From the cell containing the given text, extract its center point as [X, Y] coordinate. 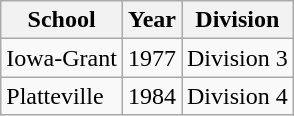
Iowa-Grant [62, 58]
Division 3 [238, 58]
Division 4 [238, 96]
Year [152, 20]
1984 [152, 96]
School [62, 20]
Platteville [62, 96]
1977 [152, 58]
Division [238, 20]
